Provide the [X, Y] coordinate of the cell's center where the given text is located.  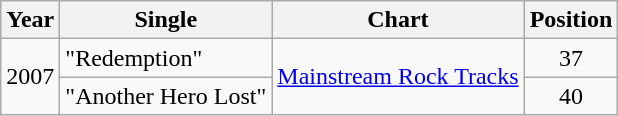
"Another Hero Lost" [166, 96]
Single [166, 20]
Chart [398, 20]
40 [571, 96]
"Redemption" [166, 58]
Mainstream Rock Tracks [398, 77]
37 [571, 58]
Position [571, 20]
2007 [30, 77]
Year [30, 20]
